Capture the cell that displays the provided text and extract its [x, y] central coordinate. 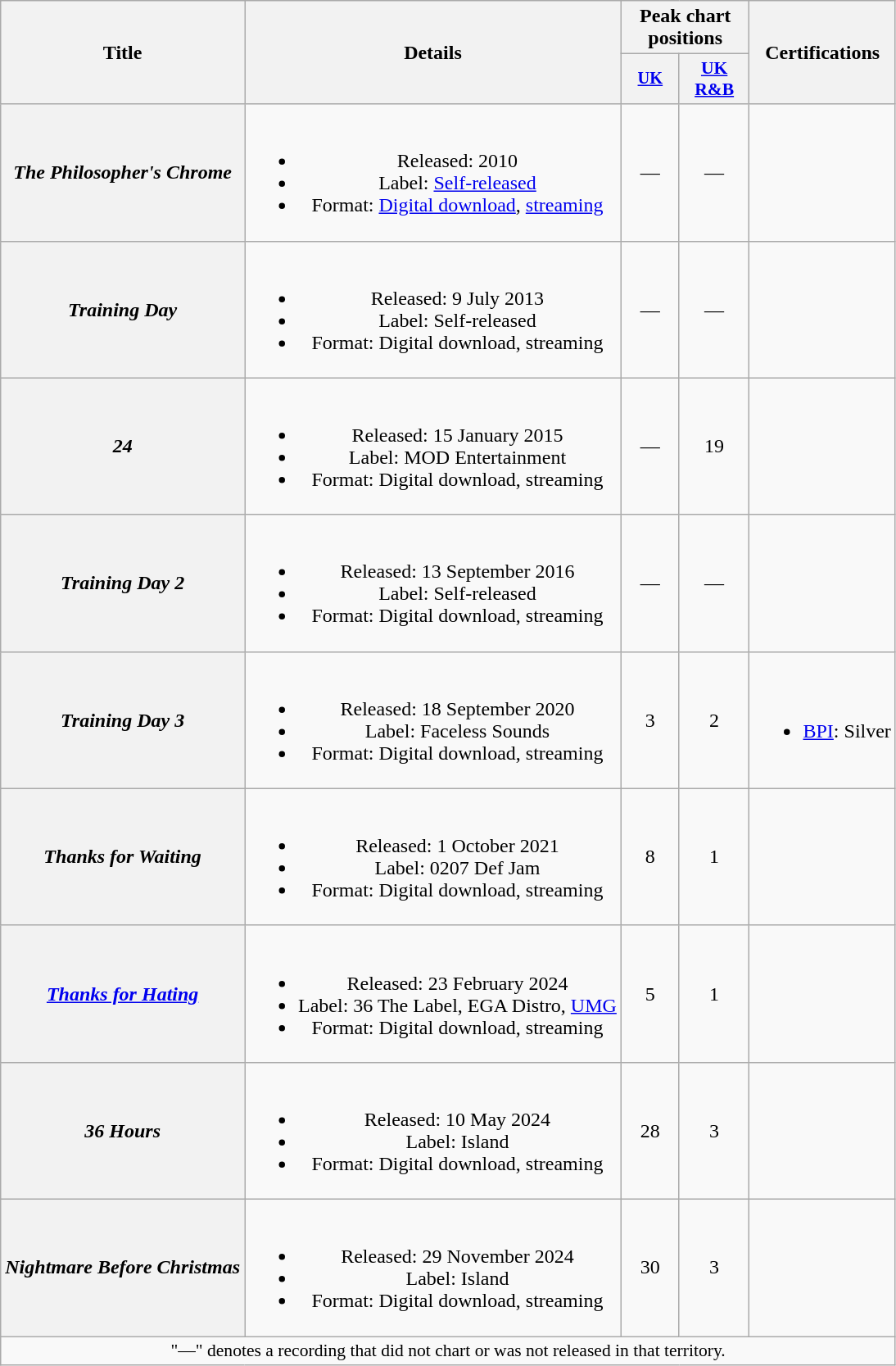
Training Day [123, 310]
Training Day 2 [123, 583]
Released: 10 May 2024Label: IslandFormat: Digital download, streaming [433, 1131]
Released: 18 September 2020Label: Faceless SoundsFormat: Digital download, streaming [433, 719]
19 [714, 446]
Thanks for Hating [123, 993]
2 [714, 719]
5 [650, 993]
Released: 13 September 2016Label: Self-releasedFormat: Digital download, streaming [433, 583]
Nightmare Before Christmas [123, 1267]
UK [650, 79]
Peak chart positions [685, 28]
8 [650, 857]
UKR&B [714, 79]
Title [123, 52]
Released: 1 October 2021Label: 0207 Def JamFormat: Digital download, streaming [433, 857]
Released: 29 November 2024Label: IslandFormat: Digital download, streaming [433, 1267]
Released: 9 July 2013Label: Self-releasedFormat: Digital download, streaming [433, 310]
Released: 2010Label: Self-releasedFormat: Digital download, streaming [433, 172]
Certifications [822, 52]
30 [650, 1267]
Released: 23 February 2024Label: 36 The Label, EGA Distro, UMGFormat: Digital download, streaming [433, 993]
Training Day 3 [123, 719]
Thanks for Waiting [123, 857]
The Philosopher's Chrome [123, 172]
24 [123, 446]
28 [650, 1131]
36 Hours [123, 1131]
Released: 15 January 2015Label: MOD EntertainmentFormat: Digital download, streaming [433, 446]
"—" denotes a recording that did not chart or was not released in that territory. [449, 1350]
Details [433, 52]
BPI: Silver [822, 719]
